Identify which cell holds the provided text, then report its (x, y) central coordinate. 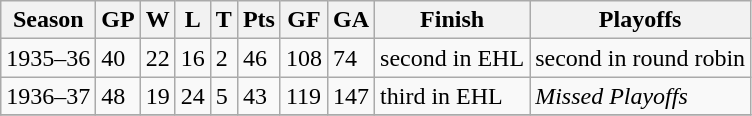
second in EHL (452, 58)
Finish (452, 20)
43 (258, 96)
1935–36 (48, 58)
GF (304, 20)
74 (352, 58)
22 (158, 58)
second in round robin (640, 58)
T (224, 20)
Missed Playoffs (640, 96)
5 (224, 96)
119 (304, 96)
Playoffs (640, 20)
L (192, 20)
48 (118, 96)
third in EHL (452, 96)
GA (352, 20)
16 (192, 58)
40 (118, 58)
147 (352, 96)
1936–37 (48, 96)
19 (158, 96)
Pts (258, 20)
Season (48, 20)
108 (304, 58)
GP (118, 20)
24 (192, 96)
W (158, 20)
46 (258, 58)
2 (224, 58)
